Return the (x, y) coordinate for the center point of the cell that contains the specified text.  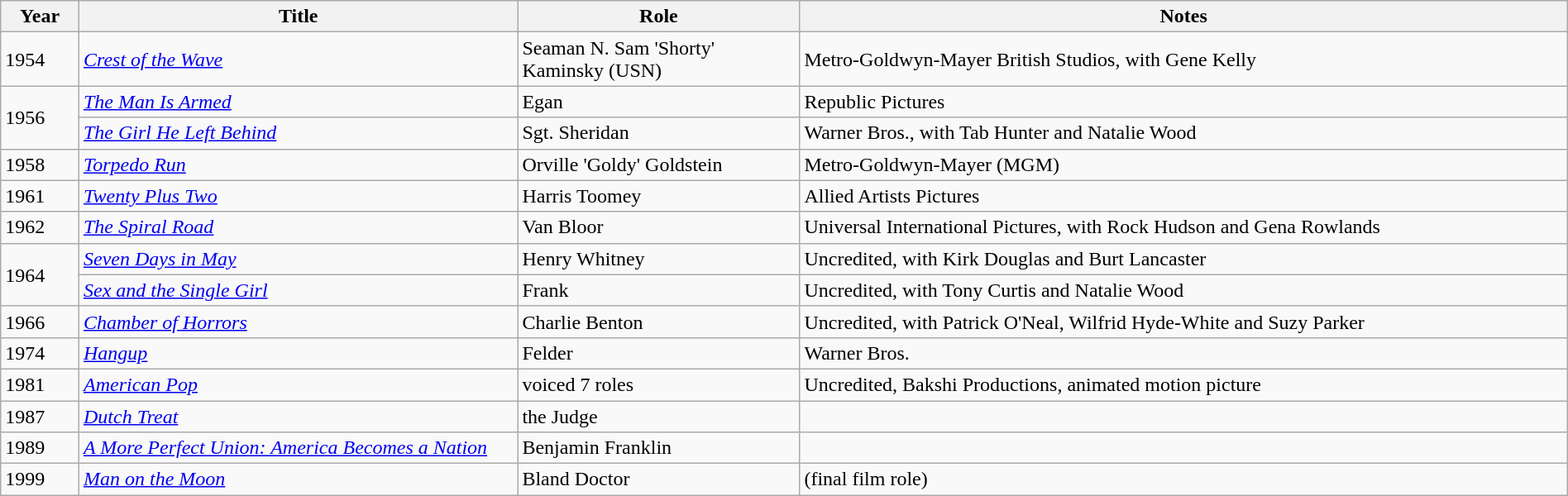
Metro-Goldwyn-Mayer British Studios, with Gene Kelly (1183, 60)
Notes (1183, 17)
1966 (40, 322)
Seaman N. Sam 'Shorty' Kaminsky (USN) (658, 60)
1958 (40, 165)
Bland Doctor (658, 479)
Henry Whitney (658, 259)
the Judge (658, 416)
Seven Days in May (298, 259)
Felder (658, 353)
1999 (40, 479)
Metro-Goldwyn-Mayer (MGM) (1183, 165)
Sgt. Sheridan (658, 133)
Year (40, 17)
Allied Artists Pictures (1183, 196)
Uncredited, with Tony Curtis and Natalie Wood (1183, 290)
American Pop (298, 384)
Crest of the Wave (298, 60)
1962 (40, 227)
1987 (40, 416)
The Girl He Left Behind (298, 133)
Warner Bros., with Tab Hunter and Natalie Wood (1183, 133)
voiced 7 roles (658, 384)
Uncredited, with Kirk Douglas and Burt Lancaster (1183, 259)
Hangup (298, 353)
The Spiral Road (298, 227)
Orville 'Goldy' Goldstein (658, 165)
Torpedo Run (298, 165)
Uncredited, with Patrick O'Neal, Wilfrid Hyde-White and Suzy Parker (1183, 322)
1964 (40, 274)
Chamber of Horrors (298, 322)
Title (298, 17)
Republic Pictures (1183, 102)
A More Perfect Union: America Becomes a Nation (298, 448)
1974 (40, 353)
Universal International Pictures, with Rock Hudson and Gena Rowlands (1183, 227)
1954 (40, 60)
Van Bloor (658, 227)
Sex and the Single Girl (298, 290)
Man on the Moon (298, 479)
Twenty Plus Two (298, 196)
Egan (658, 102)
Harris Toomey (658, 196)
Dutch Treat (298, 416)
Uncredited, Bakshi Productions, animated motion picture (1183, 384)
1981 (40, 384)
(final film role) (1183, 479)
Warner Bros. (1183, 353)
The Man Is Armed (298, 102)
Frank (658, 290)
1961 (40, 196)
Benjamin Franklin (658, 448)
Charlie Benton (658, 322)
1989 (40, 448)
1956 (40, 117)
Role (658, 17)
